Capture the cell that displays the provided text and extract its (x, y) central coordinate. 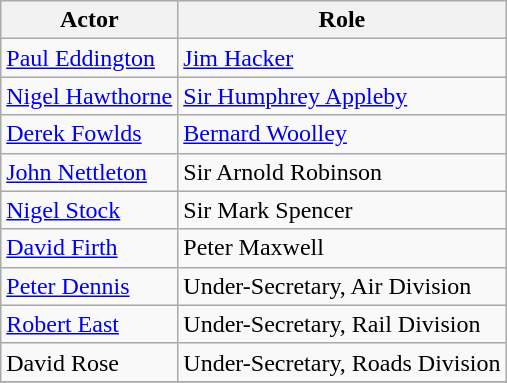
Role (342, 20)
Under-Secretary, Air Division (342, 286)
Derek Fowlds (90, 134)
Robert East (90, 324)
Paul Eddington (90, 58)
Peter Dennis (90, 286)
Sir Humphrey Appleby (342, 96)
Under-Secretary, Roads Division (342, 362)
Jim Hacker (342, 58)
Bernard Woolley (342, 134)
Nigel Stock (90, 210)
David Rose (90, 362)
Under-Secretary, Rail Division (342, 324)
Nigel Hawthorne (90, 96)
Sir Arnold Robinson (342, 172)
Actor (90, 20)
Peter Maxwell (342, 248)
David Firth (90, 248)
John Nettleton (90, 172)
Sir Mark Spencer (342, 210)
